Return [x, y] of the center of cell containing provided text 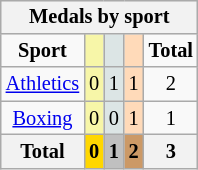
Athletics [42, 84]
3 [171, 152]
Boxing [42, 118]
Medals by sport [100, 17]
Sport [42, 51]
